For the text-containing cell, return its midpoint in [x, y] coordinate format. 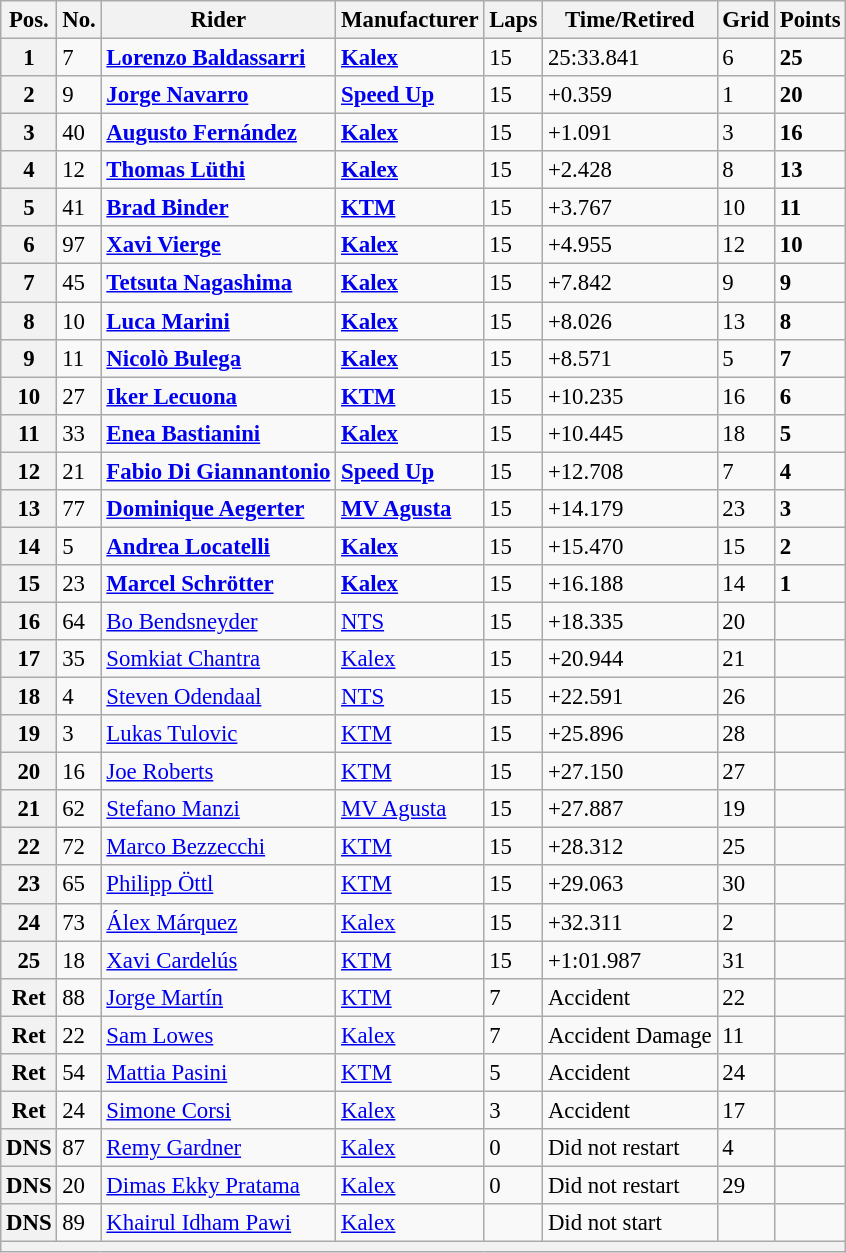
33 [79, 433]
62 [79, 809]
+1:01.987 [630, 960]
Iker Lecuona [218, 396]
Philipp Öttl [218, 885]
No. [79, 20]
+25.896 [630, 734]
73 [79, 922]
+12.708 [630, 471]
Sam Lowes [218, 1035]
Accident Damage [630, 1035]
Fabio Di Giannantonio [218, 471]
Time/Retired [630, 20]
+27.150 [630, 772]
+8.571 [630, 358]
Points [810, 20]
+10.445 [630, 433]
Augusto Fernández [218, 133]
+4.955 [630, 245]
+8.026 [630, 321]
Joe Roberts [218, 772]
Did not start [630, 1223]
Dominique Aegerter [218, 509]
+16.188 [630, 584]
29 [746, 1185]
+14.179 [630, 509]
72 [79, 847]
+1.091 [630, 133]
Xavi Vierge [218, 245]
+3.767 [630, 208]
54 [79, 1073]
Lukas Tulovic [218, 734]
77 [79, 509]
Álex Márquez [218, 922]
88 [79, 997]
Grid [746, 20]
26 [746, 697]
41 [79, 208]
Somkiat Chantra [218, 659]
Simone Corsi [218, 1110]
87 [79, 1148]
Stefano Manzi [218, 809]
65 [79, 885]
+15.470 [630, 546]
+27.887 [630, 809]
Remy Gardner [218, 1148]
+10.235 [630, 396]
Lorenzo Baldassarri [218, 58]
+2.428 [630, 170]
Luca Marini [218, 321]
64 [79, 621]
Marco Bezzecchi [218, 847]
28 [746, 734]
Xavi Cardelús [218, 960]
Dimas Ekky Pratama [218, 1185]
Thomas Lüthi [218, 170]
Khairul Idham Pawi [218, 1223]
97 [79, 245]
31 [746, 960]
Bo Bendsneyder [218, 621]
89 [79, 1223]
+29.063 [630, 885]
25:33.841 [630, 58]
Pos. [29, 20]
Brad Binder [218, 208]
30 [746, 885]
Laps [514, 20]
Mattia Pasini [218, 1073]
+22.591 [630, 697]
Rider [218, 20]
Steven Odendaal [218, 697]
35 [79, 659]
40 [79, 133]
+32.311 [630, 922]
Tetsuta Nagashima [218, 283]
45 [79, 283]
Manufacturer [410, 20]
+7.842 [630, 283]
Jorge Navarro [218, 95]
Marcel Schrötter [218, 584]
+18.335 [630, 621]
+28.312 [630, 847]
Enea Bastianini [218, 433]
Andrea Locatelli [218, 546]
+0.359 [630, 95]
Nicolò Bulega [218, 358]
+20.944 [630, 659]
Jorge Martín [218, 997]
